Return the [X, Y] coordinate for the center point of the cell that contains the specified text.  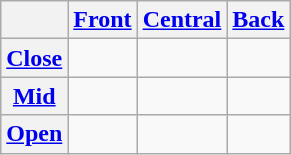
Front [102, 20]
Open [34, 134]
Central [182, 20]
Mid [34, 96]
Back [258, 20]
Close [34, 58]
